Identify which cell holds the provided text, then report its [x, y] central coordinate. 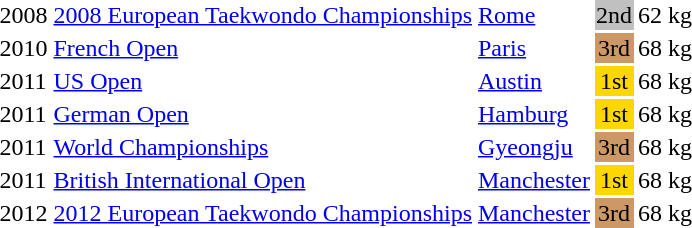
Hamburg [534, 114]
2008 European Taekwondo Championships [263, 15]
Gyeongju [534, 147]
British International Open [263, 180]
World Championships [263, 147]
Austin [534, 81]
Paris [534, 48]
US Open [263, 81]
Rome [534, 15]
2nd [614, 15]
2012 European Taekwondo Championships [263, 213]
French Open [263, 48]
German Open [263, 114]
